Return the (x, y) coordinate for the center point of the cell that contains the specified text.  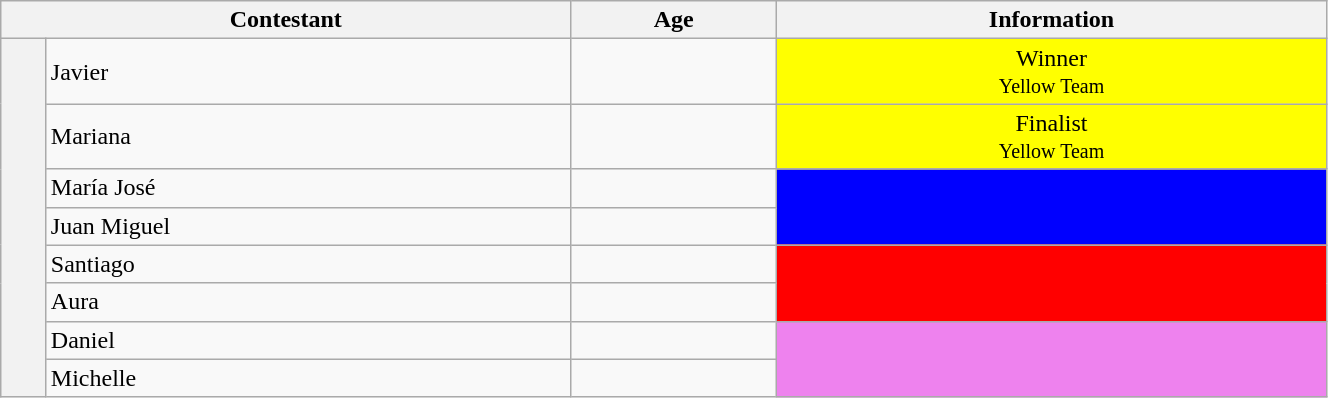
Javier (308, 72)
Age (674, 20)
Juan Miguel (308, 226)
Santiago (308, 264)
Daniel (308, 340)
Mariana (308, 136)
María José (308, 188)
WinnerYellow Team (1052, 72)
Contestant (286, 20)
Michelle (308, 378)
Aura (308, 302)
Information (1052, 20)
FinalistYellow Team (1052, 136)
